Return the [X, Y] coordinate for the center point of the cell that contains the specified text.  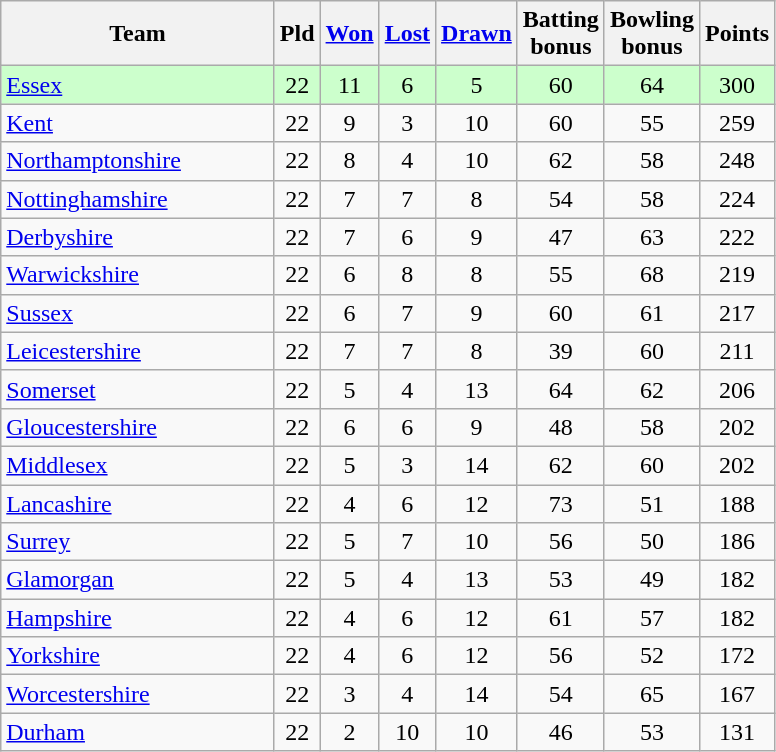
50 [652, 542]
Team [138, 34]
51 [652, 503]
48 [560, 427]
57 [652, 618]
Worcestershire [138, 694]
Middlesex [138, 465]
52 [652, 656]
47 [560, 237]
63 [652, 237]
Essex [138, 85]
Drawn [477, 34]
Sussex [138, 313]
Lancashire [138, 503]
2 [350, 732]
Durham [138, 732]
172 [736, 656]
Somerset [138, 389]
Hampshire [138, 618]
186 [736, 542]
Gloucestershire [138, 427]
131 [736, 732]
11 [350, 85]
259 [736, 123]
206 [736, 389]
68 [652, 275]
219 [736, 275]
Batting bonus [560, 34]
Northamptonshire [138, 161]
73 [560, 503]
188 [736, 503]
Pld [297, 34]
217 [736, 313]
Nottinghamshire [138, 199]
Surrey [138, 542]
Bowling bonus [652, 34]
248 [736, 161]
211 [736, 351]
Warwickshire [138, 275]
167 [736, 694]
65 [652, 694]
Derbyshire [138, 237]
39 [560, 351]
Kent [138, 123]
300 [736, 85]
Leicestershire [138, 351]
Yorkshire [138, 656]
224 [736, 199]
Glamorgan [138, 580]
222 [736, 237]
Lost [407, 34]
49 [652, 580]
Won [350, 34]
Points [736, 34]
46 [560, 732]
